For the text-containing cell, return its midpoint in [x, y] coordinate format. 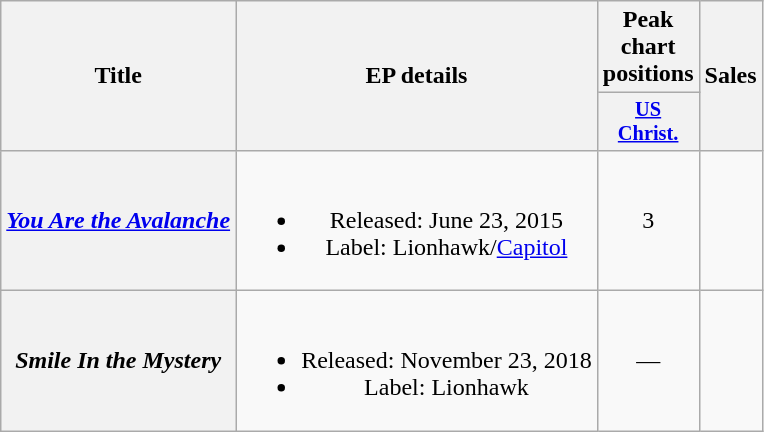
— [648, 361]
USChrist. [648, 122]
Sales [730, 76]
Released: June 23, 2015Label: Lionhawk/Capitol [417, 220]
You Are the Avalanche [118, 220]
3 [648, 220]
Smile In the Mystery [118, 361]
EP details [417, 76]
Title [118, 76]
Released: November 23, 2018Label: Lionhawk [417, 361]
Peak chart positions [648, 47]
